Return [X, Y] of the center of cell containing provided text 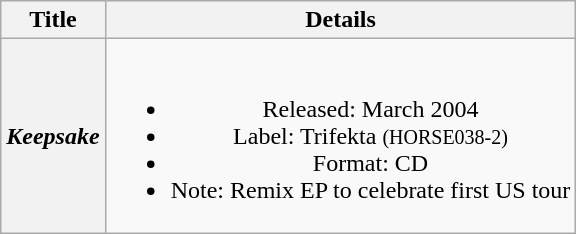
Title [53, 20]
Released: March 2004Label: Trifekta (HORSE038-2)Format: CDNote: Remix EP to celebrate first US tour [340, 136]
Details [340, 20]
Keepsake [53, 136]
